Return [x, y] of the center of cell containing provided text 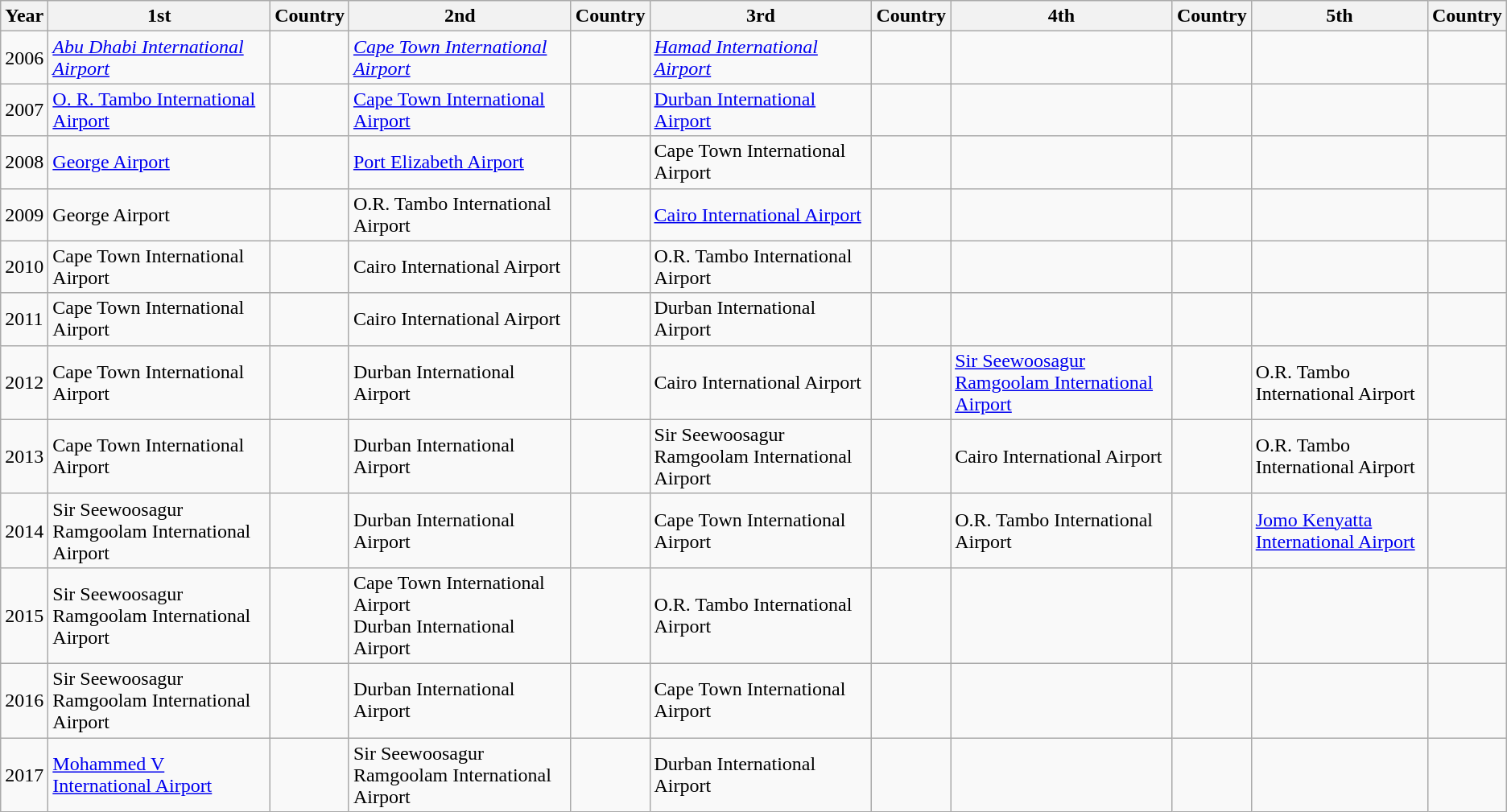
Year [24, 16]
Hamad International Airport [761, 58]
2008 [24, 163]
2016 [24, 700]
2012 [24, 382]
5th [1340, 16]
2007 [24, 109]
Port Elizabeth Airport [460, 163]
Abu Dhabi International Airport [159, 58]
2014 [24, 530]
Jomo Kenyatta International Airport [1340, 530]
Cape Town International Airport Durban International Airport [460, 615]
O. R. Tambo International Airport [159, 109]
2015 [24, 615]
2013 [24, 456]
2017 [24, 774]
2009 [24, 214]
3rd [761, 16]
Mohammed V International Airport [159, 774]
2010 [24, 267]
1st [159, 16]
2006 [24, 58]
4th [1062, 16]
2011 [24, 319]
2nd [460, 16]
